Provide the (X, Y) coordinate of the cell's center where the given text is located.  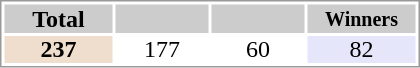
60 (258, 50)
Total (58, 18)
177 (162, 50)
Winners (362, 18)
237 (58, 50)
82 (362, 50)
